Pinpoint the cell where the given text exists, returning its (x, y) midpoint coordinate. 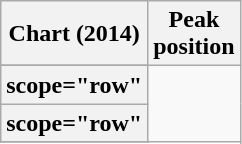
Peakposition (194, 34)
Chart (2014) (74, 34)
